From the cell containing the given text, extract its center point as [x, y] coordinate. 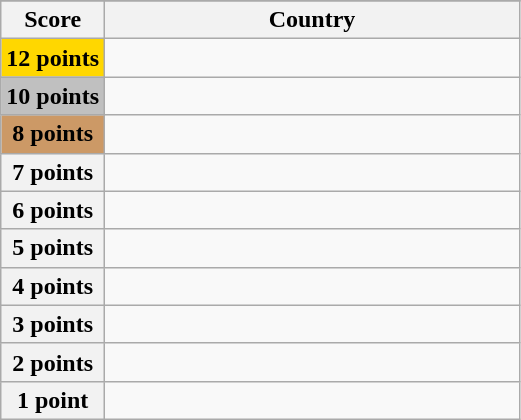
Score [53, 20]
12 points [53, 58]
Country [312, 20]
8 points [53, 134]
7 points [53, 172]
4 points [53, 286]
1 point [53, 400]
6 points [53, 210]
3 points [53, 324]
10 points [53, 96]
2 points [53, 362]
5 points [53, 248]
